Find where the given text appears and provide that cell's center as (x, y) coordinate. 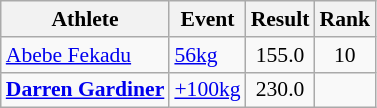
10 (346, 55)
56kg (207, 55)
Abebe Fekadu (86, 55)
Darren Gardiner (86, 90)
Rank (346, 19)
Event (207, 19)
Result (280, 19)
Athlete (86, 19)
155.0 (280, 55)
+100kg (207, 90)
230.0 (280, 90)
